From the cell containing the given text, extract its center point as (X, Y) coordinate. 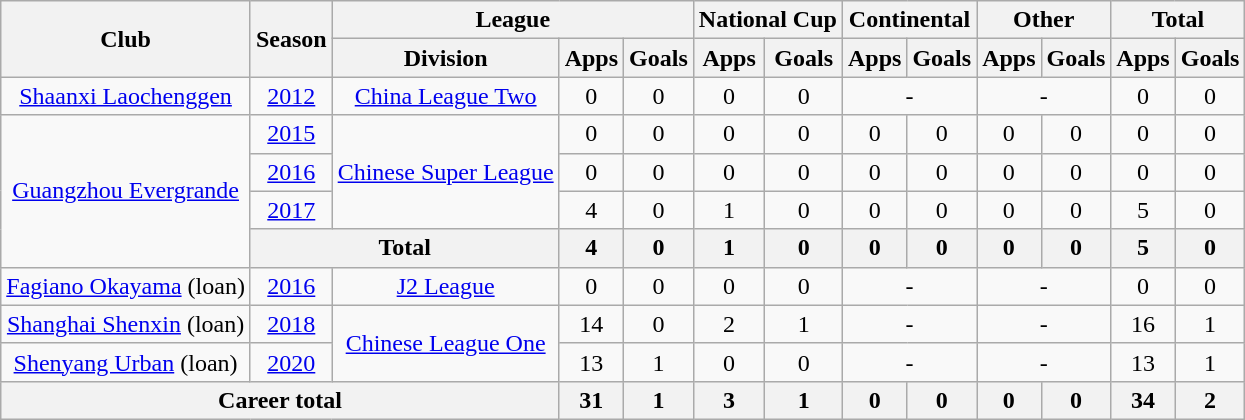
2015 (291, 134)
14 (591, 324)
2018 (291, 324)
Continental (909, 20)
China League Two (446, 96)
Chinese Super League (446, 172)
16 (1143, 324)
Career total (280, 400)
Division (446, 58)
Other (1044, 20)
Club (126, 39)
Shenyang Urban (loan) (126, 362)
Guangzhou Evergrande (126, 191)
National Cup (768, 20)
3 (729, 400)
Chinese League One (446, 343)
Shanghai Shenxin (loan) (126, 324)
2017 (291, 210)
2020 (291, 362)
Shaanxi Laochenggen (126, 96)
J2 League (446, 286)
League (512, 20)
Season (291, 39)
31 (591, 400)
2012 (291, 96)
34 (1143, 400)
Fagiano Okayama (loan) (126, 286)
